Output the [X, Y] coordinate of the center of the cell containing the given text.  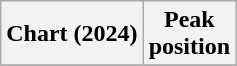
Peakposition [189, 34]
Chart (2024) [72, 34]
